For the text-containing cell, return its midpoint in (x, y) coordinate format. 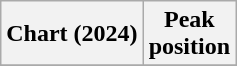
Peakposition (189, 34)
Chart (2024) (72, 34)
